For the text-containing cell, return its midpoint in (X, Y) coordinate format. 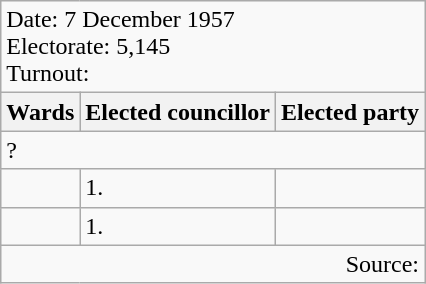
Wards (40, 112)
Source: (213, 264)
Elected party (350, 112)
Date: 7 December 1957Electorate: 5,145 Turnout: (213, 47)
? (213, 150)
Elected councillor (178, 112)
